Provide the (X, Y) coordinate of the cell's center where the given text is located.  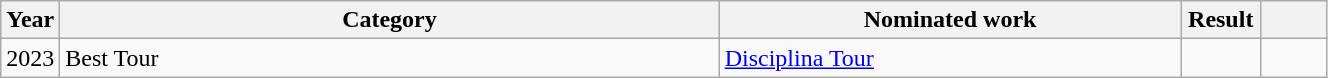
Best Tour (390, 58)
2023 (30, 58)
Result (1221, 20)
Year (30, 20)
Category (390, 20)
Disciplina Tour (950, 58)
Nominated work (950, 20)
